From the cell containing the given text, extract its center point as [X, Y] coordinate. 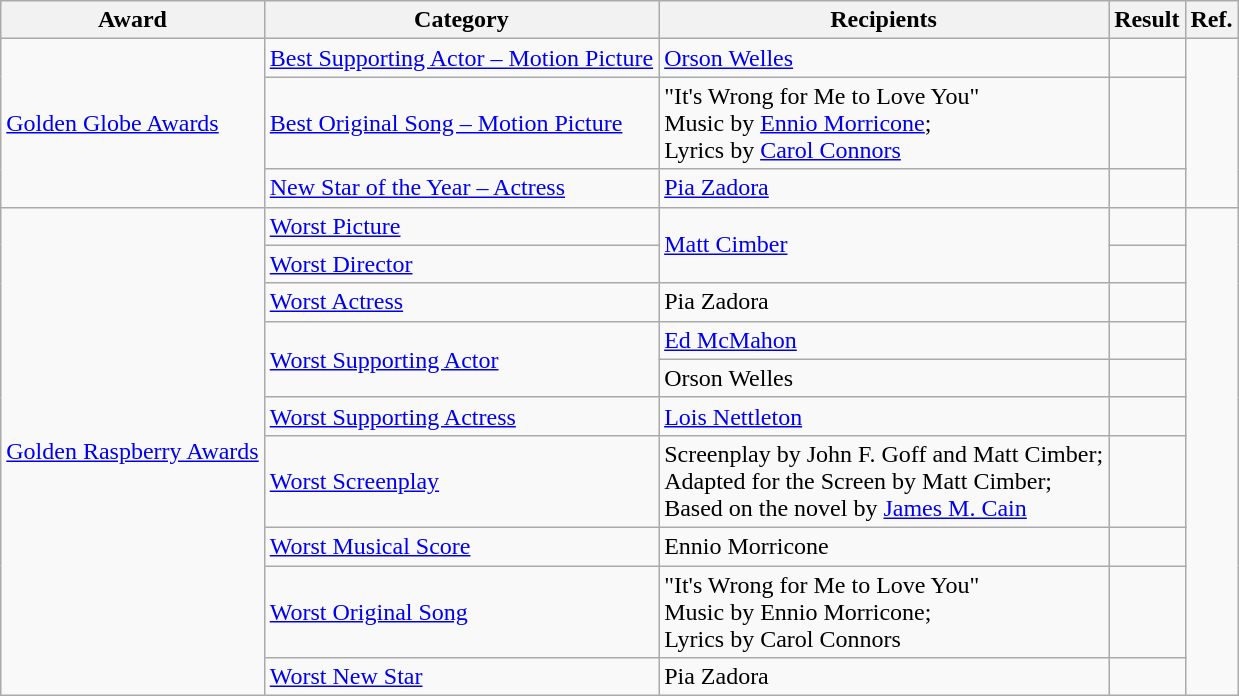
Worst Screenplay [461, 481]
Lois Nettleton [884, 416]
Ennio Morricone [884, 546]
Screenplay by John F. Goff and Matt Cimber; Adapted for the Screen by Matt Cimber; Based on the novel by James M. Cain [884, 481]
Best Supporting Actor – Motion Picture [461, 58]
Recipients [884, 20]
Worst Musical Score [461, 546]
Worst Picture [461, 226]
Best Original Song – Motion Picture [461, 123]
Worst Supporting Actor [461, 359]
Ed McMahon [884, 340]
Worst Director [461, 264]
Worst Original Song [461, 612]
Result [1147, 20]
Ref. [1212, 20]
Worst Supporting Actress [461, 416]
Worst Actress [461, 302]
Worst New Star [461, 677]
Category [461, 20]
Golden Globe Awards [132, 123]
Award [132, 20]
Matt Cimber [884, 245]
New Star of the Year – Actress [461, 188]
Golden Raspberry Awards [132, 452]
